Determine the (x, y) coordinate at the center of the cell enclosing the given text.  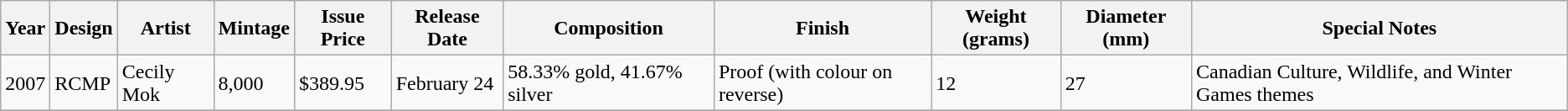
RCMP (84, 82)
2007 (25, 82)
58.33% gold, 41.67% silver (609, 82)
Design (84, 29)
Issue Price (343, 29)
Release Date (447, 29)
12 (997, 82)
Mintage (254, 29)
Weight (grams) (997, 29)
Cecily Mok (166, 82)
Diameter (mm) (1126, 29)
Year (25, 29)
8,000 (254, 82)
27 (1126, 82)
Special Notes (1379, 29)
Proof (with colour on reverse) (823, 82)
Artist (166, 29)
Composition (609, 29)
$389.95 (343, 82)
February 24 (447, 82)
Canadian Culture, Wildlife, and Winter Games themes (1379, 82)
Finish (823, 29)
